Search for the cell housing the specified text and yield its [x, y] center coordinate. 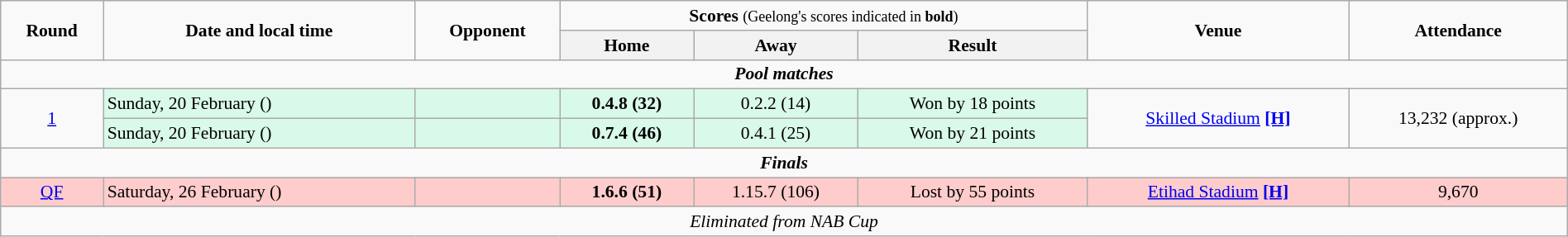
13,232 (approx.) [1458, 119]
0.4.8 (32) [627, 104]
Saturday, 26 February () [260, 192]
0.7.4 (46) [627, 134]
0.2.2 (14) [776, 104]
1 [52, 119]
Home [627, 45]
9,670 [1458, 192]
Attendance [1458, 30]
1.6.6 (51) [627, 192]
Venue [1218, 30]
Eliminated from NAB Cup [784, 222]
Pool matches [784, 74]
Result [973, 45]
Away [776, 45]
Etihad Stadium [H] [1218, 192]
QF [52, 192]
Scores (Geelong's scores indicated in bold) [824, 16]
Opponent [488, 30]
Won by 21 points [973, 134]
Finals [784, 163]
0.4.1 (25) [776, 134]
Skilled Stadium [H] [1218, 119]
Round [52, 30]
Lost by 55 points [973, 192]
1.15.7 (106) [776, 192]
Date and local time [260, 30]
Won by 18 points [973, 104]
